For the text-containing cell, return its midpoint in (X, Y) coordinate format. 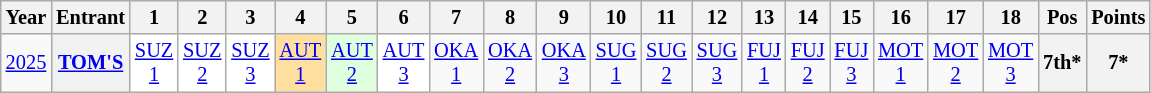
10 (616, 17)
4 (301, 17)
5 (352, 17)
SUZ2 (202, 63)
12 (717, 17)
Points (1118, 17)
SUG1 (616, 63)
SUG3 (717, 63)
OKA3 (564, 63)
Pos (1062, 17)
15 (852, 17)
SUZ3 (250, 63)
FUJ3 (852, 63)
11 (666, 17)
8 (510, 17)
OKA2 (510, 63)
7* (1118, 63)
1 (154, 17)
16 (900, 17)
FUJ2 (808, 63)
18 (1010, 17)
7th* (1062, 63)
MOT2 (956, 63)
AUT3 (404, 63)
SUG2 (666, 63)
FUJ1 (764, 63)
7 (456, 17)
MOT3 (1010, 63)
6 (404, 17)
2 (202, 17)
TOM'S (90, 63)
9 (564, 17)
Entrant (90, 17)
Year (26, 17)
2025 (26, 63)
14 (808, 17)
SUZ1 (154, 63)
OKA1 (456, 63)
AUT1 (301, 63)
17 (956, 17)
MOT1 (900, 63)
AUT2 (352, 63)
3 (250, 17)
13 (764, 17)
